Pinpoint the cell where the given text exists, returning its [X, Y] midpoint coordinate. 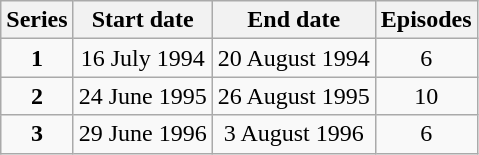
1 [37, 58]
2 [37, 96]
Episodes [426, 20]
End date [294, 20]
3 [37, 134]
3 August 1996 [294, 134]
10 [426, 96]
Series [37, 20]
20 August 1994 [294, 58]
26 August 1995 [294, 96]
16 July 1994 [142, 58]
Start date [142, 20]
29 June 1996 [142, 134]
24 June 1995 [142, 96]
